Pinpoint the cell where the given text exists, returning its (x, y) midpoint coordinate. 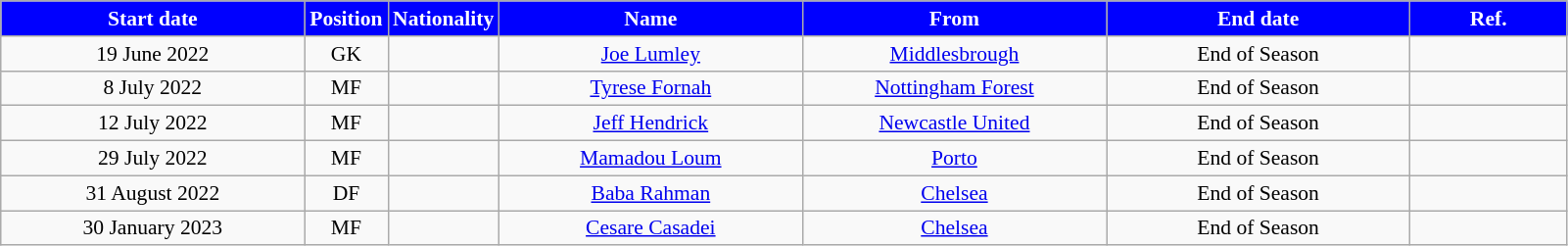
DF (347, 193)
Cesare Casadei (650, 228)
Jeff Hendrick (650, 123)
Newcastle United (954, 123)
GK (347, 54)
Joe Lumley (650, 54)
Ref. (1489, 19)
Position (347, 19)
8 July 2022 (153, 88)
Tyrese Fornah (650, 88)
Middlesbrough (954, 54)
Porto (954, 159)
Baba Rahman (650, 193)
12 July 2022 (153, 123)
Mamadou Loum (650, 159)
End date (1259, 19)
31 August 2022 (153, 193)
Name (650, 19)
30 January 2023 (153, 228)
29 July 2022 (153, 159)
19 June 2022 (153, 54)
Nottingham Forest (954, 88)
From (954, 19)
Nationality (443, 19)
Start date (153, 19)
